Find where the given text appears and provide that cell's center as [X, Y] coordinate. 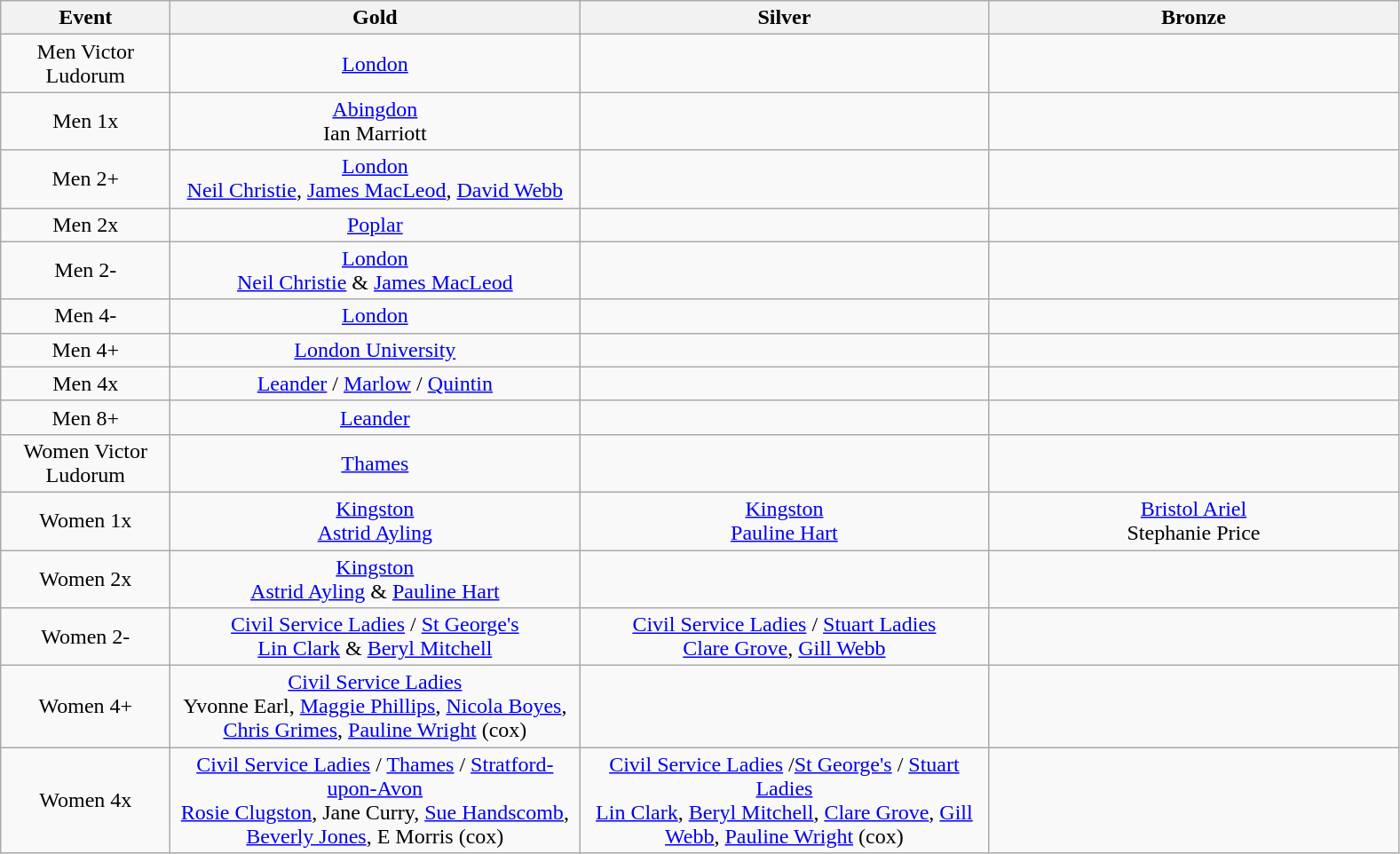
Civil Service LadiesYvonne Earl, Maggie Phillips, Nicola Boyes, Chris Grimes, Pauline Wright (cox) [375, 707]
Men 4+ [85, 350]
Men 4- [85, 316]
Men 2+ [85, 179]
Men 2x [85, 225]
Civil Service Ladies / St George's Lin Clark & Beryl Mitchell [375, 637]
Event [85, 18]
Bronze [1193, 18]
Women Victor Ludorum [85, 463]
Men 2- [85, 270]
Women 4+ [85, 707]
London Neil Christie & James MacLeod [375, 270]
Men 4x [85, 384]
Leander / Marlow / Quintin [375, 384]
Men 1x [85, 121]
Kingston Astrid Ayling [375, 520]
Civil Service Ladies /St George's / Stuart LadiesLin Clark, Beryl Mitchell, Clare Grove, Gill Webb, Pauline Wright (cox) [785, 801]
Men 8+ [85, 417]
Women 2- [85, 637]
Leander [375, 417]
Gold [375, 18]
Bristol ArielStephanie Price [1193, 520]
Men Victor Ludorum [85, 64]
Abingdon Ian Marriott [375, 121]
London University [375, 350]
Civil Service Ladies / Thames / Stratford-upon-AvonRosie Clugston, Jane Curry, Sue Handscomb, Beverly Jones, E Morris (cox) [375, 801]
Civil Service Ladies / Stuart Ladies Clare Grove, Gill Webb [785, 637]
LondonNeil Christie, James MacLeod, David Webb [375, 179]
KingstonPauline Hart [785, 520]
Poplar [375, 225]
Thames [375, 463]
Kingston Astrid Ayling & Pauline Hart [375, 579]
Silver [785, 18]
Women 4x [85, 801]
Women 2x [85, 579]
Women 1x [85, 520]
